Identify which cell holds the provided text, then report its (X, Y) central coordinate. 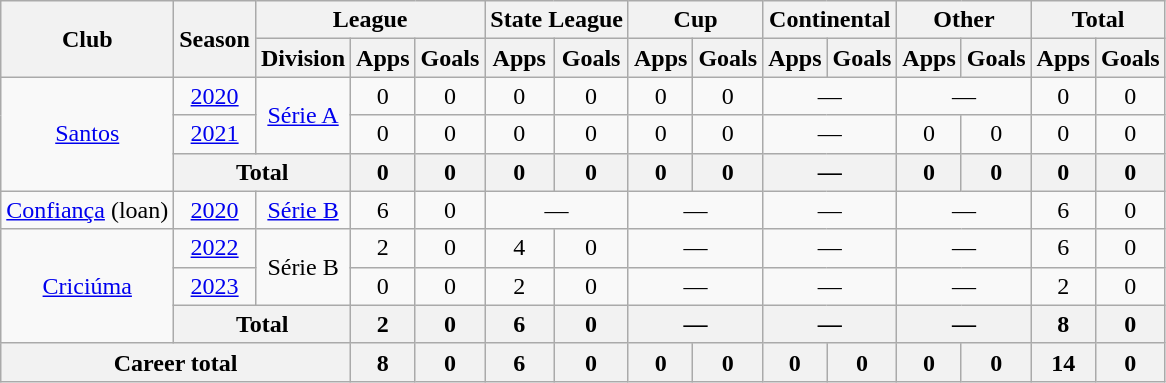
Série A (302, 115)
Continental (830, 20)
Other (964, 20)
4 (520, 248)
2022 (215, 248)
Division (302, 58)
2021 (215, 134)
Season (215, 39)
Confiança (loan) (88, 210)
Cup (695, 20)
Club (88, 39)
League (370, 20)
2023 (215, 286)
Career total (176, 362)
Criciúma (88, 286)
State League (557, 20)
Santos (88, 134)
14 (1063, 362)
